Extract the [X, Y] coordinate from the center of the cell holding the provided text.  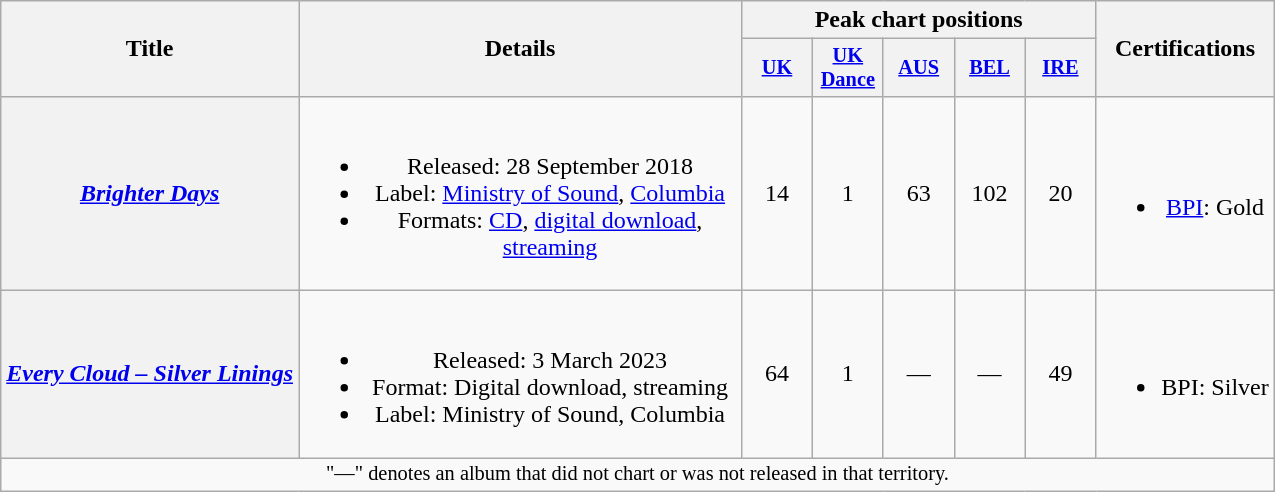
Peak chart positions [919, 20]
64 [778, 374]
BPI: Gold [1185, 193]
IRE [1060, 68]
BPI: Silver [1185, 374]
49 [1060, 374]
Released: 3 March 2023Format: Digital download, streamingLabel: Ministry of Sound, Columbia [520, 374]
14 [778, 193]
Every Cloud – Silver Linings [150, 374]
Certifications [1185, 49]
"—" denotes an album that did not chart or was not released in that territory. [638, 475]
Released: 28 September 2018Label: Ministry of Sound, ColumbiaFormats: CD, digital download, streaming [520, 193]
Details [520, 49]
AUS [918, 68]
Title [150, 49]
102 [990, 193]
20 [1060, 193]
63 [918, 193]
UK [778, 68]
UKDance [848, 68]
BEL [990, 68]
Brighter Days [150, 193]
